Capture the cell that displays the provided text and extract its [x, y] central coordinate. 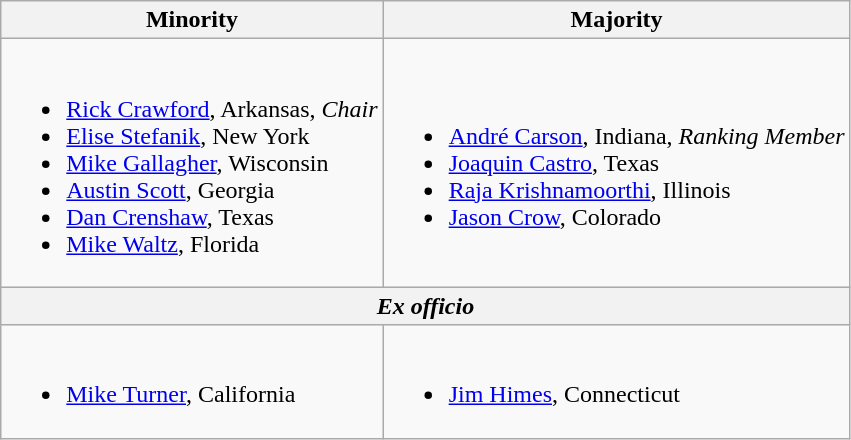
Jim Himes, Connecticut [616, 382]
Mike Turner, California [192, 382]
André Carson, Indiana, Ranking MemberJoaquin Castro, TexasRaja Krishnamoorthi, IllinoisJason Crow, Colorado [616, 163]
Ex officio [426, 306]
Minority [192, 20]
Majority [616, 20]
Rick Crawford, Arkansas, ChairElise Stefanik, New YorkMike Gallagher, WisconsinAustin Scott, GeorgiaDan Crenshaw, TexasMike Waltz, Florida [192, 163]
